Detect which cell encompasses the target text, then output its (X, Y) center coordinate. 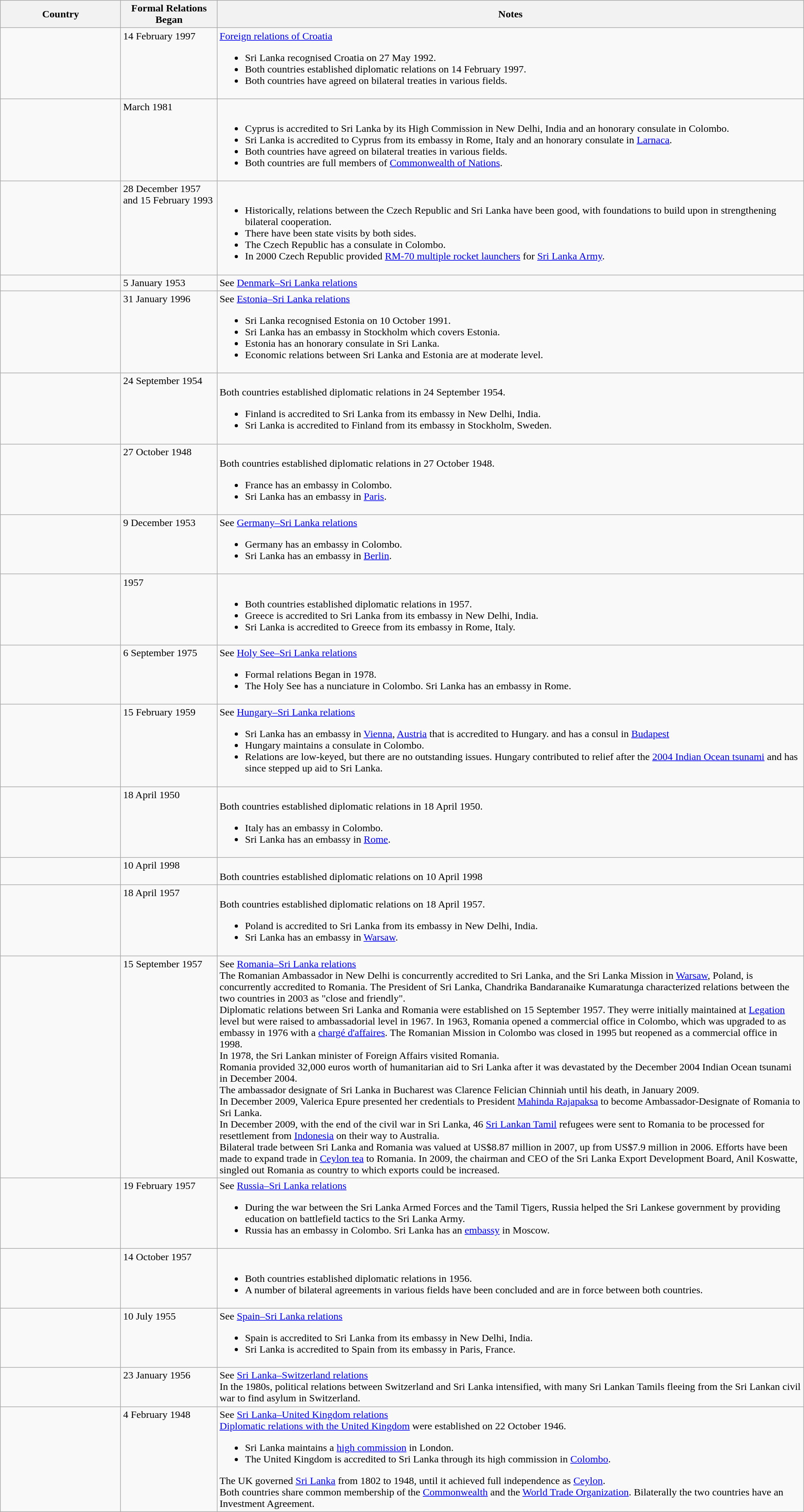
24 September 1954 (169, 409)
27 October 1948 (169, 479)
28 December 1957 and 15 February 1993 (169, 228)
14 October 1957 (169, 1278)
Formal Relations Began (169, 14)
14 February 1997 (169, 64)
4 February 1948 (169, 1459)
6 September 1975 (169, 674)
23 January 1956 (169, 1387)
5 January 1953 (169, 283)
Both countries established diplomatic relations on 10 April 1998 (511, 872)
10 July 1955 (169, 1338)
See Holy See–Sri Lanka relationsFormal relations Began in 1978.The Holy See has a nunciature in Colombo. Sri Lanka has an embassy in Rome. (511, 674)
1957 (169, 610)
18 April 1950 (169, 822)
10 April 1998 (169, 872)
15 February 1959 (169, 745)
March 1981 (169, 140)
19 February 1957 (169, 1213)
See Denmark–Sri Lanka relations (511, 283)
9 December 1953 (169, 544)
15 September 1957 (169, 1067)
Both countries established diplomatic relations in 27 October 1948.France has an embassy in Colombo.Sri Lanka has an embassy in Paris. (511, 479)
Country (61, 14)
See Germany–Sri Lanka relationsGermany has an embassy in Colombo.Sri Lanka has an embassy in Berlin. (511, 544)
Both countries established diplomatic relations in 18 April 1950.Italy has an embassy in Colombo.Sri Lanka has an embassy in Rome. (511, 822)
18 April 1957 (169, 921)
Notes (511, 14)
31 January 1996 (169, 332)
